Search for the cell housing the specified text and yield its (x, y) center coordinate. 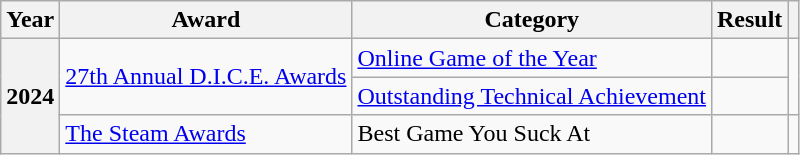
Online Game of the Year (532, 58)
The Steam Awards (206, 134)
Result (749, 20)
Outstanding Technical Achievement (532, 96)
Best Game You Suck At (532, 134)
27th Annual D.I.C.E. Awards (206, 77)
Category (532, 20)
Award (206, 20)
2024 (30, 96)
Year (30, 20)
